Return (x, y) of the center of cell containing provided text 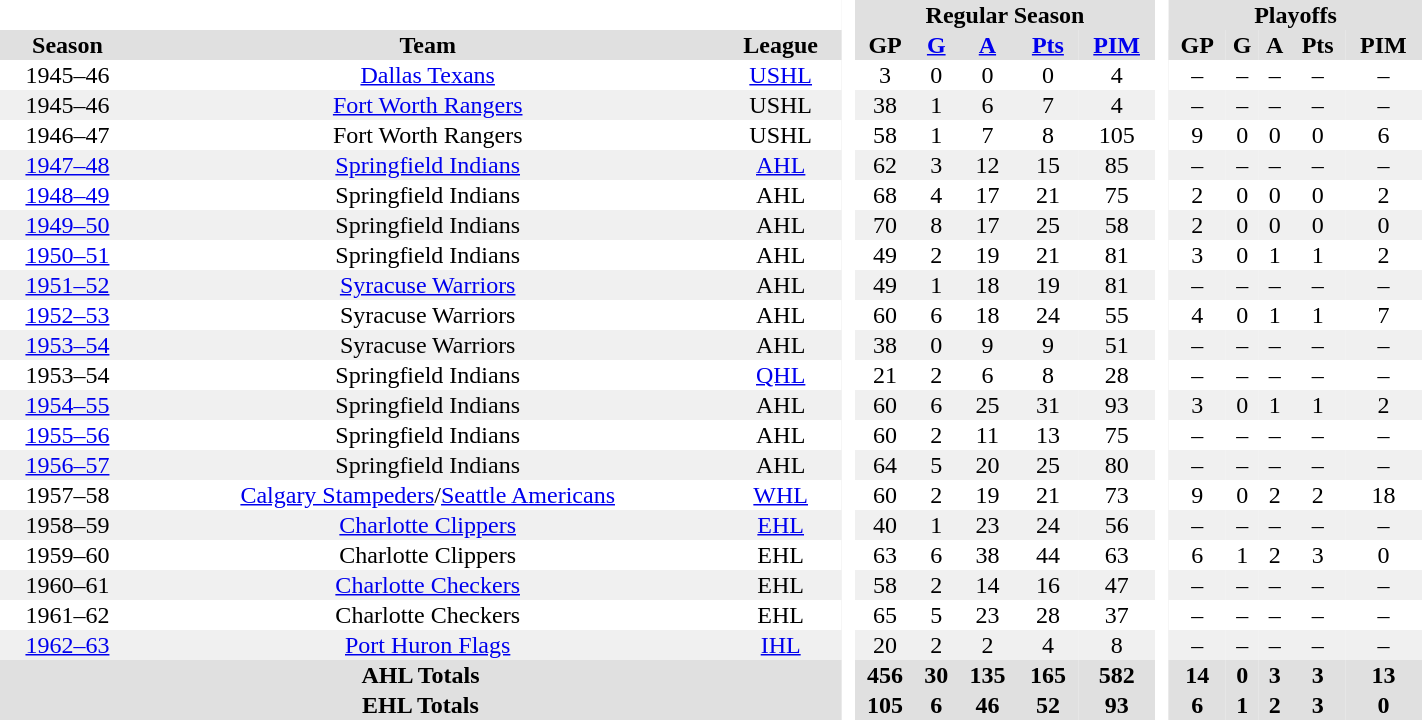
1962–63 (68, 645)
37 (1116, 615)
80 (1116, 465)
Calgary Stampeders/Seattle Americans (428, 495)
44 (1048, 555)
1954–55 (68, 405)
Regular Season (1005, 15)
1949–50 (68, 225)
15 (1048, 165)
Dallas Texans (428, 75)
31 (1048, 405)
135 (987, 675)
30 (936, 675)
51 (1116, 345)
1948–49 (68, 195)
85 (1116, 165)
65 (885, 615)
QHL (780, 375)
16 (1048, 585)
12 (987, 165)
1959–60 (68, 555)
League (780, 45)
Playoffs (1296, 15)
EHL Totals (420, 705)
64 (885, 465)
IHL (780, 645)
62 (885, 165)
1961–62 (68, 615)
WHL (780, 495)
1957–58 (68, 495)
68 (885, 195)
47 (1116, 585)
73 (1116, 495)
1950–51 (68, 255)
582 (1116, 675)
1947–48 (68, 165)
1951–52 (68, 285)
1960–61 (68, 585)
165 (1048, 675)
1958–59 (68, 525)
1952–53 (68, 315)
Team (428, 45)
1946–47 (68, 135)
11 (987, 435)
456 (885, 675)
40 (885, 525)
1955–56 (68, 435)
70 (885, 225)
Port Huron Flags (428, 645)
46 (987, 705)
Season (68, 45)
1956–57 (68, 465)
56 (1116, 525)
52 (1048, 705)
AHL Totals (420, 675)
55 (1116, 315)
